Pinpoint the cell where the given text exists, returning its (X, Y) midpoint coordinate. 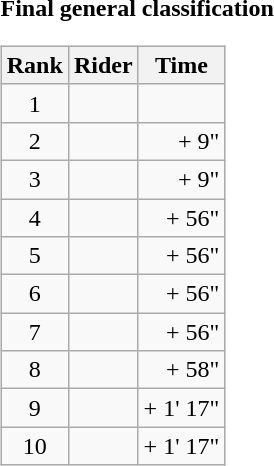
Time (182, 65)
10 (34, 446)
3 (34, 179)
6 (34, 294)
Rank (34, 65)
2 (34, 141)
5 (34, 256)
4 (34, 217)
Rider (103, 65)
9 (34, 408)
1 (34, 103)
+ 58" (182, 370)
8 (34, 370)
7 (34, 332)
